Search for the cell housing the specified text and yield its [X, Y] center coordinate. 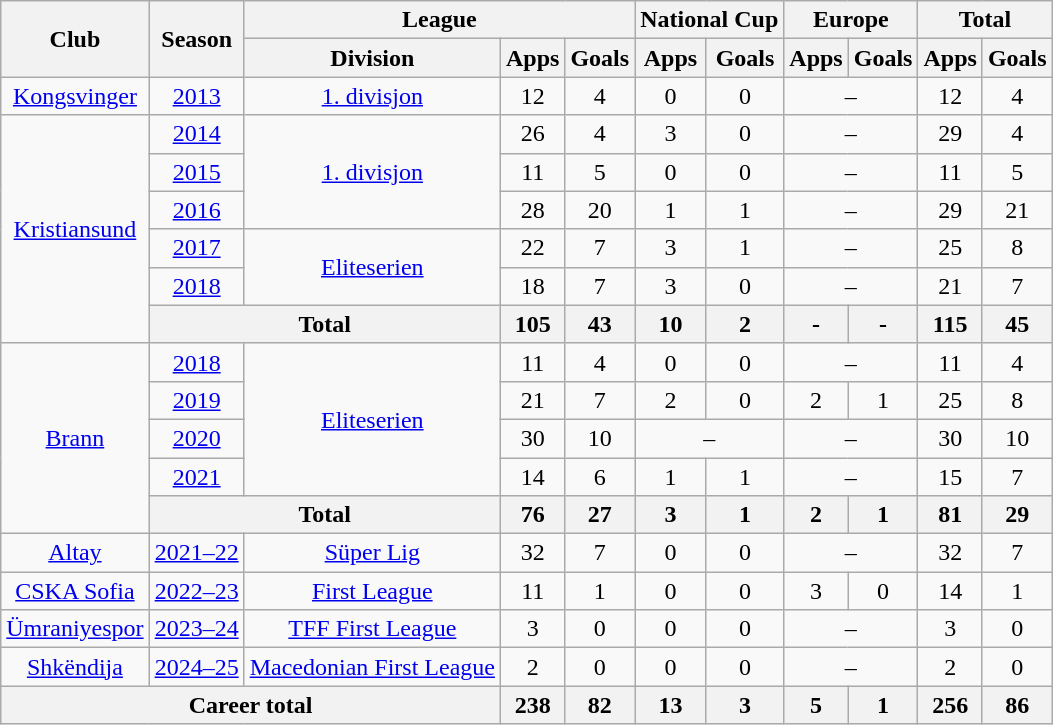
TFF First League [372, 629]
6 [600, 477]
18 [532, 286]
CSKA Sofia [75, 591]
2019 [196, 400]
2016 [196, 210]
Süper Lig [372, 553]
Shkëndija [75, 667]
256 [950, 705]
105 [532, 324]
238 [532, 705]
20 [600, 210]
2021 [196, 477]
2014 [196, 134]
Season [196, 39]
81 [950, 515]
2015 [196, 172]
2023–24 [196, 629]
Brann [75, 438]
Kristiansund [75, 229]
86 [1017, 705]
Club [75, 39]
Altay [75, 553]
2021–22 [196, 553]
Macedonian First League [372, 667]
Career total [251, 705]
Europe [851, 20]
National Cup [710, 20]
Division [372, 58]
45 [1017, 324]
2020 [196, 438]
115 [950, 324]
76 [532, 515]
League [439, 20]
2017 [196, 248]
43 [600, 324]
15 [950, 477]
13 [671, 705]
82 [600, 705]
26 [532, 134]
28 [532, 210]
2022–23 [196, 591]
Kongsvinger [75, 96]
27 [600, 515]
2013 [196, 96]
2024–25 [196, 667]
Ümraniyespor [75, 629]
First League [372, 591]
22 [532, 248]
